Determine the (X, Y) coordinate at the center of the cell enclosing the given text.  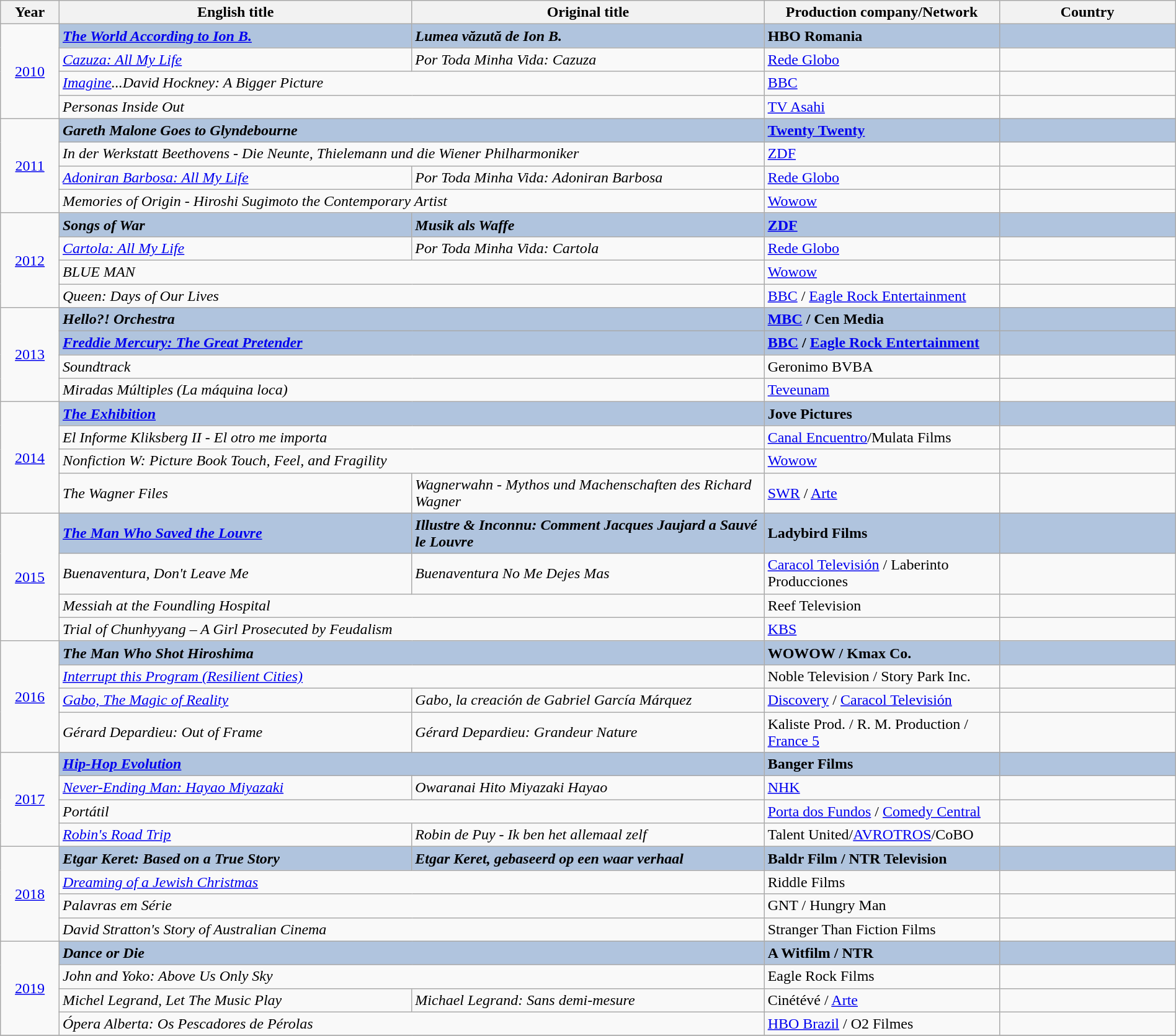
Personas Inside Out (412, 107)
Buenaventura No Me Dejes Mas (588, 573)
Country (1087, 12)
2015 (30, 577)
Miradas Múltiples (La máquina loca) (412, 390)
BLUE MAN (412, 272)
Gérard Depardieu: Out of Frame (235, 732)
Never-Ending Man: Hayao Miyazaki (235, 788)
Baldr Film / NTR Television (882, 859)
Ladybird Films (882, 534)
Robin de Puy - Ik ben het allemaal zelf (588, 835)
Queen: Days of Our Lives (412, 296)
Adoniran Barbosa: All My Life (235, 177)
Hip-Hop Evolution (412, 764)
Michel Legrand, Let The Music Play (235, 1000)
Gareth Malone Goes to Glyndebourne (412, 130)
Nonfiction W: Picture Book Touch, Feel, and Fragility (412, 461)
Dreaming of a Jewish Christmas (412, 882)
2018 (30, 894)
Talent United/AVROTROS/CoBO (882, 835)
Por Toda Minha Vida: Cazuza (588, 60)
Portátil (412, 811)
Stranger Than Fiction Films (882, 929)
Interrupt this Program (Resilient Cities) (412, 676)
Por Toda Minha Vida: Cartola (588, 248)
Caracol Televisión / Laberinto Producciones (882, 573)
BBC (882, 83)
Buenaventura, Don't Leave Me (235, 573)
The Man Who Saved the Louvre (235, 534)
Original title (588, 12)
Cartola: All My Life (235, 248)
Etgar Keret: Based on a True Story (235, 859)
WOWOW / Kmax Co. (882, 653)
TV Asahi (882, 107)
2016 (30, 696)
Cazuza: All My Life (235, 60)
Noble Television / Story Park Inc. (882, 676)
2014 (30, 458)
Etgar Keret, gebaseerd op een waar verhaal (588, 859)
In der Werkstatt Beethovens - Die Neunte, Thielemann und die Wiener Philharmoniker (412, 154)
Freddie Mercury: The Great Pretender (412, 343)
Songs of War (235, 225)
Illustre & Inconnu: Comment Jacques Jaujard a Sauvé le Louvre (588, 534)
Dance or Die (412, 953)
Jove Pictures (882, 414)
Teveunam (882, 390)
Discovery / Caracol Televisión (882, 700)
HBO Brazil / O2 Filmes (882, 1024)
2013 (30, 355)
The Man Who Shot Hiroshima (412, 653)
Ópera Alberta: Os Pescadores de Pérolas (412, 1024)
Palavras em Série (412, 906)
Riddle Films (882, 882)
MBC / Cen Media (882, 319)
English title (235, 12)
Gabo, la creación de Gabriel García Márquez (588, 700)
2017 (30, 800)
Year (30, 12)
Cinétévé / Arte (882, 1000)
KBS (882, 629)
Porta dos Fundos / Comedy Central (882, 811)
Owaranai Hito Miyazaki Hayao (588, 788)
El Informe Kliksberg II - El otro me importa (412, 437)
A Witfilm / NTR (882, 953)
Musik als Waffe (588, 225)
Michael Legrand: Sans demi-mesure (588, 1000)
Por Toda Minha Vida: Adoniran Barbosa (588, 177)
Robin's Road Trip (235, 835)
Hello?! Orchestra (412, 319)
Canal Encuentro/Mulata Films (882, 437)
The World According to Ion B. (235, 36)
Soundtrack (412, 367)
Geronimo BVBA (882, 367)
2012 (30, 260)
HBO Romania (882, 36)
The Exhibition (412, 414)
Production company/Network (882, 12)
Messiah at the Foundling Hospital (412, 605)
Lumea văzută de Ion B. (588, 36)
David Stratton's Story of Australian Cinema (412, 929)
The Wagner Files (235, 493)
Imagine...David Hockney: A Bigger Picture (412, 83)
Trial of Chunhyyang – A Girl Prosecuted by Feudalism (412, 629)
SWR / Arte (882, 493)
Memories of Origin - Hiroshi Sugimoto the Contemporary Artist (412, 201)
Twenty Twenty (882, 130)
Reef Television (882, 605)
Wagnerwahn - Mythos und Machenschaften des Richard Wagner (588, 493)
Kaliste Prod. / R. M. Production / France 5 (882, 732)
Banger Films (882, 764)
John and Yoko: Above Us Only Sky (412, 976)
Eagle Rock Films (882, 976)
GNT / Hungry Man (882, 906)
2011 (30, 166)
2010 (30, 71)
Gérard Depardieu: Grandeur Nature (588, 732)
Gabo, The Magic of Reality (235, 700)
2019 (30, 988)
NHK (882, 788)
